Identify which cell holds the provided text, then report its (x, y) central coordinate. 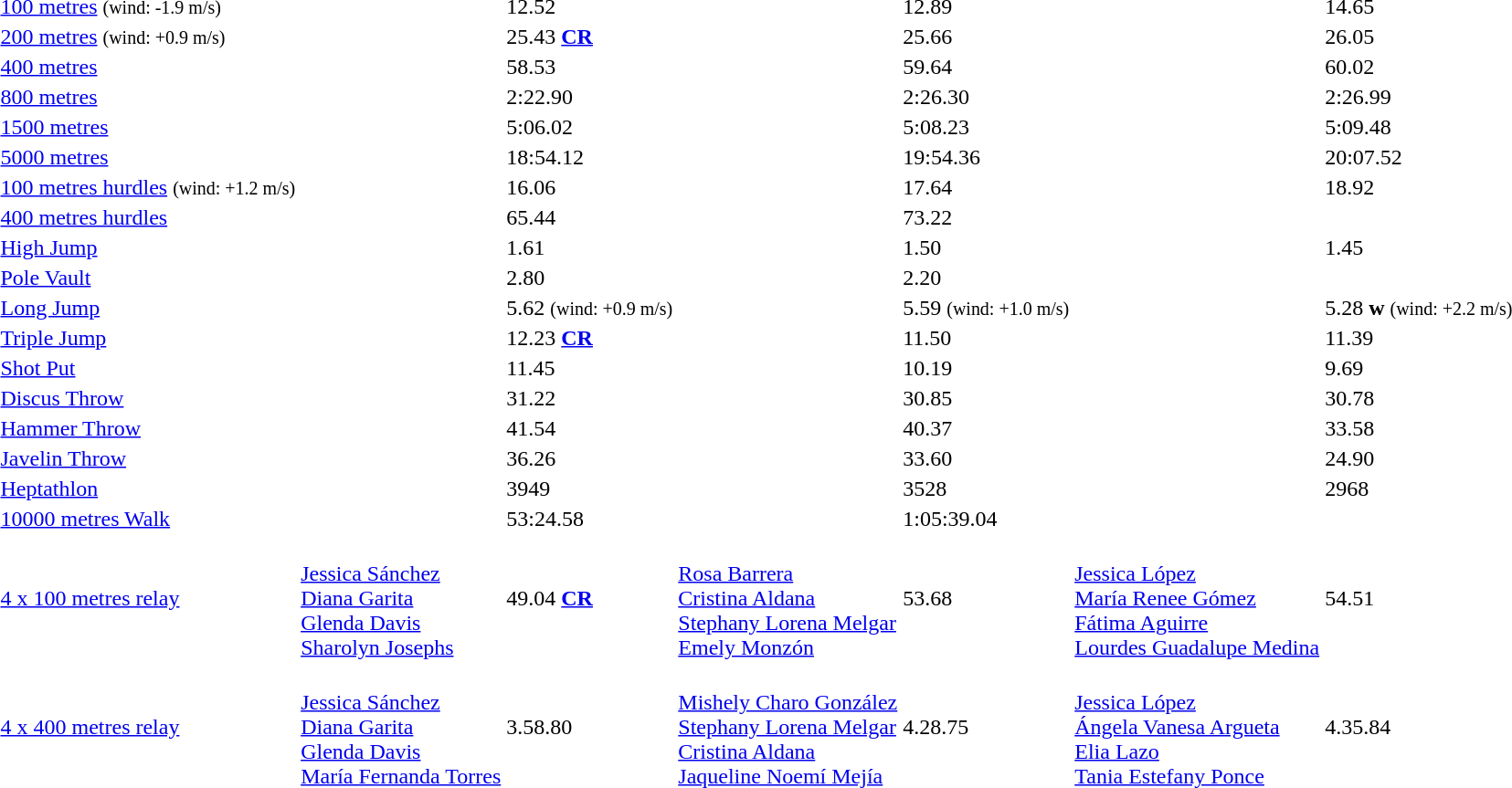
2.20 (987, 278)
33.60 (987, 458)
Rosa Barrera Cristina Aldana Stephany Lorena Melgar Emely Monzón (788, 598)
65.44 (590, 217)
11.50 (987, 338)
3949 (590, 489)
Jessica López María Renee Gómez Fátima Aguirre Lourdes Guadalupe Medina (1197, 598)
73.22 (987, 217)
16.06 (590, 187)
Jessica Sánchez Diana Garita Glenda Davis Sharolyn Josephs (401, 598)
5.59 (wind: +1.0 m/s) (987, 308)
5:08.23 (987, 127)
25.43 CR (590, 37)
5:06.02 (590, 127)
58.53 (590, 67)
25.66 (987, 37)
53:24.58 (590, 519)
2:22.90 (590, 97)
3528 (987, 489)
1.50 (987, 247)
1:05:39.04 (987, 519)
12.23 CR (590, 338)
17.64 (987, 187)
2:26.30 (987, 97)
19:54.36 (987, 157)
2.80 (590, 278)
53.68 (987, 598)
59.64 (987, 67)
10.19 (987, 368)
40.37 (987, 428)
49.04 CR (590, 598)
31.22 (590, 398)
1.61 (590, 247)
36.26 (590, 458)
41.54 (590, 428)
5.62 (wind: +0.9 m/s) (590, 308)
11.45 (590, 368)
18:54.12 (590, 157)
30.85 (987, 398)
